Return the (x, y) coordinate for the center point of the cell that contains the specified text.  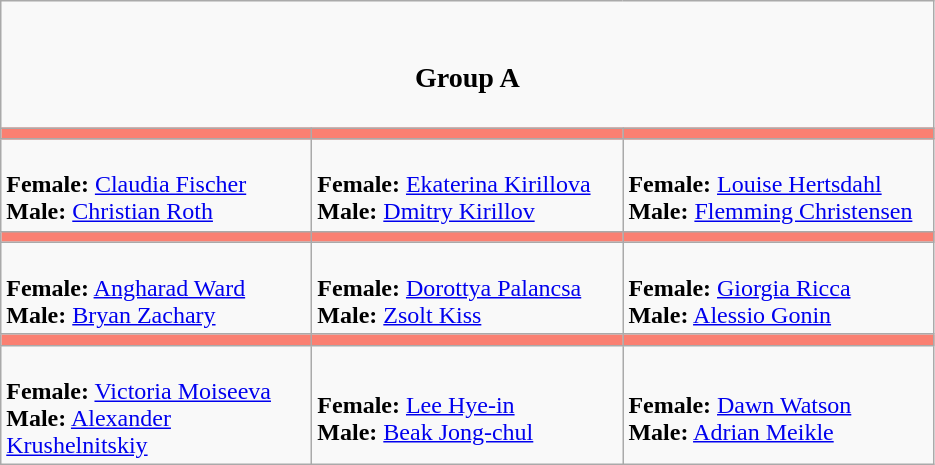
Female: Claudia Fischer Male: Christian Roth (156, 185)
Female: Dorottya Palancsa Male: Zsolt Kiss (468, 288)
Female: Ekaterina Kirillova Male: Dmitry Kirillov (468, 185)
Female: Angharad Ward Male: Bryan Zachary (156, 288)
Female: Giorgia Ricca Male: Alessio Gonin (778, 288)
Female: Lee Hye-in Male: Beak Jong-chul (468, 404)
Female: Louise Hertsdahl Male: Flemming Christensen (778, 185)
Group A (468, 64)
Female: Dawn Watson Male: Adrian Meikle (778, 404)
Female: Victoria Moiseeva Male: Alexander Krushelnitskiy (156, 404)
